Output the [X, Y] coordinate of the center of the cell containing the given text.  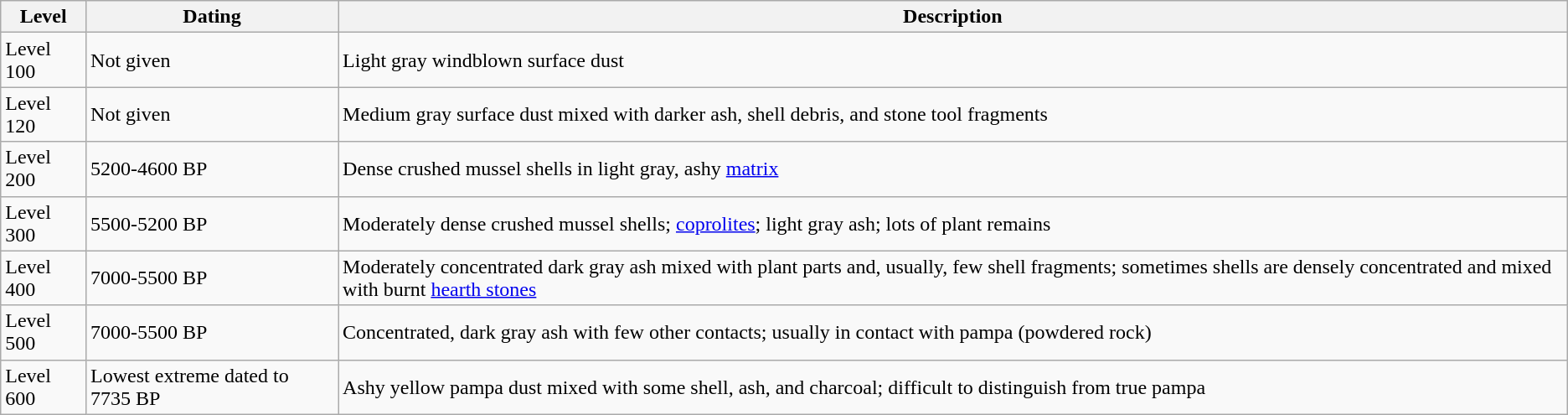
Dating [213, 17]
Description [953, 17]
Ashy yellow pampa dust mixed with some shell, ash, and charcoal; difficult to distinguish from true pampa [953, 387]
Dense crushed mussel shells in light gray, ashy matrix [953, 169]
Level 300 [44, 223]
Level 120 [44, 114]
Light gray windblown surface dust [953, 60]
Medium gray surface dust mixed with darker ash, shell debris, and stone tool fragments [953, 114]
Level 100 [44, 60]
5200-4600 BP [213, 169]
Level 400 [44, 278]
Concentrated, dark gray ash with few other contacts; usually in contact with pampa (powdered rock) [953, 332]
Moderately dense crushed mussel shells; coprolites; light gray ash; lots of plant remains [953, 223]
Level [44, 17]
5500-5200 BP [213, 223]
Level 600 [44, 387]
Level 500 [44, 332]
Level 200 [44, 169]
Lowest extreme dated to 7735 BP [213, 387]
